Detect which cell encompasses the target text, then output its (x, y) center coordinate. 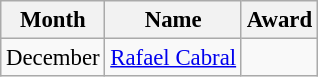
Name (173, 20)
Award (279, 20)
Month (53, 20)
Rafael Cabral (173, 58)
December (53, 58)
